From the cell containing the given text, extract its center point as [X, Y] coordinate. 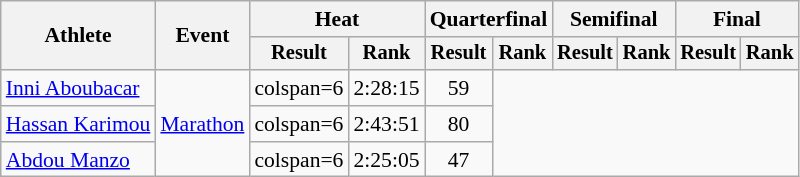
Marathon [202, 124]
Quarterfinal [489, 19]
Heat [336, 19]
Event [202, 36]
Athlete [78, 36]
Inni Aboubacar [78, 88]
2:28:15 [386, 88]
Hassan Karimou [78, 124]
59 [459, 88]
2:43:51 [386, 124]
80 [459, 124]
Semifinal [614, 19]
Final [736, 19]
